Locate the cell with the specified text and output its [X, Y] center coordinate. 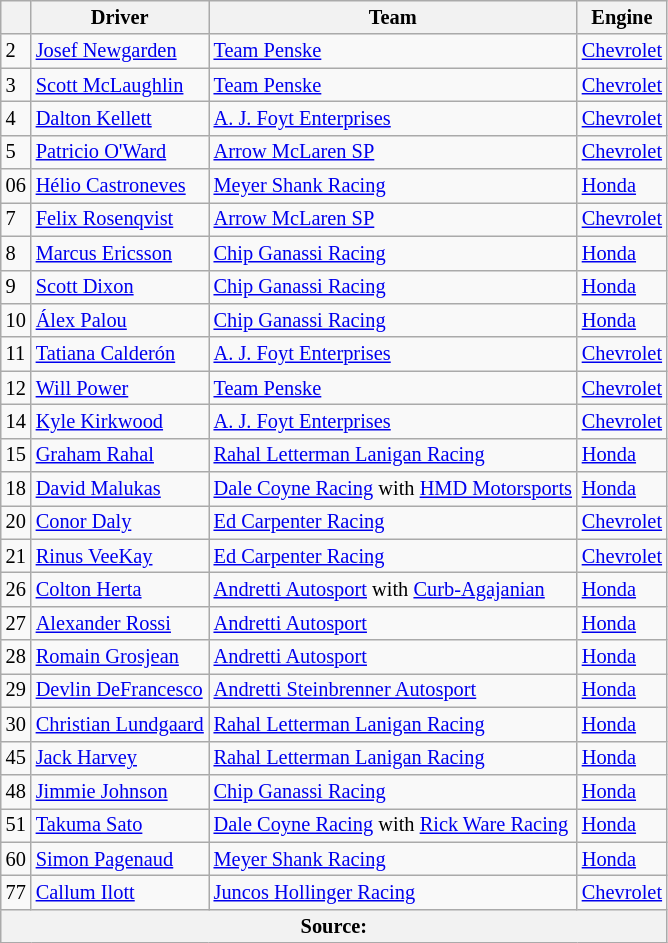
48 [16, 791]
Felix Rosenqvist [120, 219]
Source: [334, 926]
8 [16, 253]
Devlin DeFrancesco [120, 690]
Scott McLaughlin [120, 85]
Dalton Kellett [120, 118]
7 [16, 219]
Alexander Rossi [120, 623]
Dale Coyne Racing with HMD Motorsports [393, 489]
Tatiana Calderón [120, 354]
Álex Palou [120, 320]
Scott Dixon [120, 287]
Kyle Kirkwood [120, 421]
Driver [120, 17]
29 [16, 690]
Will Power [120, 388]
Simon Pagenaud [120, 859]
3 [16, 85]
12 [16, 388]
Marcus Ericsson [120, 253]
45 [16, 758]
30 [16, 724]
15 [16, 455]
Patricio O'Ward [120, 152]
20 [16, 522]
David Malukas [120, 489]
Romain Grosjean [120, 657]
77 [16, 892]
Hélio Castroneves [120, 186]
Dale Coyne Racing with Rick Ware Racing [393, 825]
26 [16, 589]
27 [16, 623]
Andretti Steinbrenner Autosport [393, 690]
51 [16, 825]
Jimmie Johnson [120, 791]
06 [16, 186]
Rinus VeeKay [120, 556]
Juncos Hollinger Racing [393, 892]
11 [16, 354]
Andretti Autosport with Curb-Agajanian [393, 589]
28 [16, 657]
9 [16, 287]
10 [16, 320]
Christian Lundgaard [120, 724]
Conor Daly [120, 522]
Graham Rahal [120, 455]
2 [16, 51]
Jack Harvey [120, 758]
21 [16, 556]
18 [16, 489]
5 [16, 152]
Colton Herta [120, 589]
60 [16, 859]
Team [393, 17]
14 [16, 421]
Engine [622, 17]
4 [16, 118]
Josef Newgarden [120, 51]
Takuma Sato [120, 825]
Callum Ilott [120, 892]
